Return [X, Y] of the center of cell containing provided text 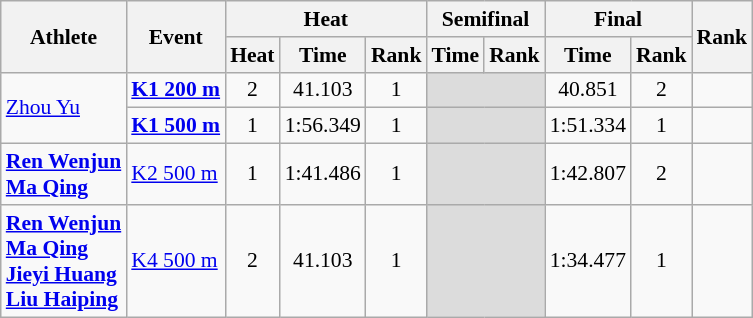
1:34.477 [588, 261]
K4 500 m [176, 261]
Ren WenjunMa Qing [64, 174]
K2 500 m [176, 174]
Semifinal [485, 19]
1:41.486 [323, 174]
Zhou Yu [64, 108]
1:56.349 [323, 126]
Event [176, 36]
1:51.334 [588, 126]
Athlete [64, 36]
Ren WenjunMa QingJieyi HuangLiu Haiping [64, 261]
1:42.807 [588, 174]
K1 200 m [176, 90]
K1 500 m [176, 126]
Final [618, 19]
40.851 [588, 90]
